Locate the cell with the specified text and output its [x, y] center coordinate. 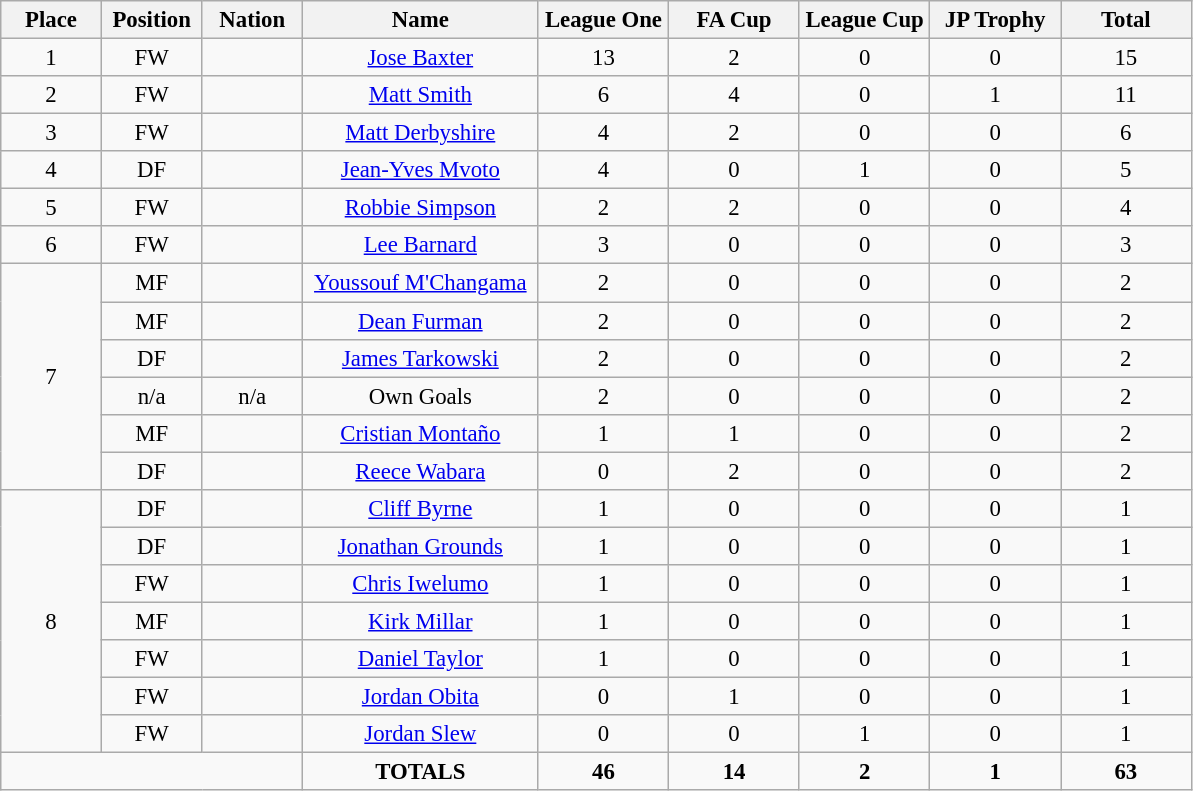
Robbie Simpson [421, 208]
7 [52, 377]
15 [1126, 58]
Reece Wabara [421, 471]
Jordan Obita [421, 697]
Own Goals [421, 396]
Jose Baxter [421, 58]
JP Trophy [996, 20]
46 [604, 772]
Place [52, 20]
Matt Derbyshire [421, 133]
James Tarkowski [421, 358]
TOTALS [421, 772]
Chris Iwelumo [421, 584]
Cliff Byrne [421, 509]
League One [604, 20]
Nation [252, 20]
63 [1126, 772]
Daniel Taylor [421, 659]
Total [1126, 20]
League Cup [864, 20]
Jean-Yves Mvoto [421, 170]
Jordan Slew [421, 734]
FA Cup [734, 20]
11 [1126, 95]
Youssouf M'Changama [421, 283]
Kirk Millar [421, 621]
8 [52, 622]
Jonathan Grounds [421, 546]
Name [421, 20]
Matt Smith [421, 95]
Position [152, 20]
Lee Barnard [421, 245]
Dean Furman [421, 321]
14 [734, 772]
13 [604, 58]
Cristian Montaño [421, 433]
